Return the (X, Y) coordinate for the center point of the cell that contains the specified text.  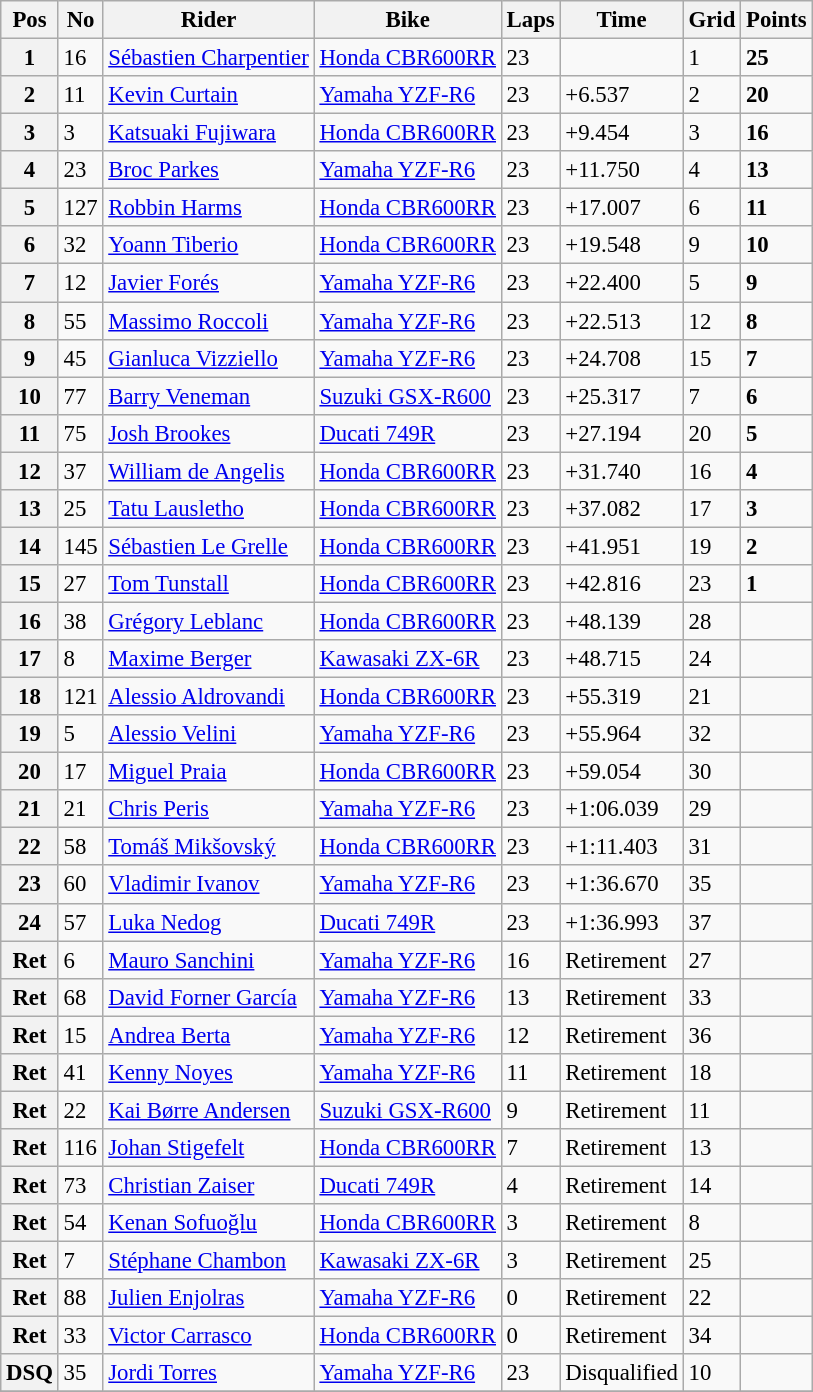
Massimo Roccoli (208, 321)
Johan Stigefelt (208, 1148)
55 (80, 321)
+22.513 (622, 321)
Stéphane Chambon (208, 1261)
Pos (30, 20)
Maxime Berger (208, 659)
29 (712, 809)
+17.007 (622, 208)
Josh Brookes (208, 433)
+6.537 (622, 95)
30 (712, 772)
Mauro Sanchini (208, 960)
+48.139 (622, 621)
Kenan Sofuoğlu (208, 1223)
+11.750 (622, 170)
Grid (712, 20)
+48.715 (622, 659)
57 (80, 922)
121 (80, 697)
Kenny Noyes (208, 1073)
+19.548 (622, 245)
145 (80, 546)
+25.317 (622, 396)
Vladimir Ivanov (208, 885)
Kevin Curtain (208, 95)
88 (80, 1298)
Barry Veneman (208, 396)
Javier Forés (208, 283)
No (80, 20)
Luka Nedog (208, 922)
127 (80, 208)
+31.740 (622, 471)
Kai Børre Andersen (208, 1110)
Laps (530, 20)
Christian Zaiser (208, 1185)
+27.194 (622, 433)
38 (80, 621)
75 (80, 433)
Tomáš Mikšovský (208, 847)
+59.054 (622, 772)
Jordi Torres (208, 1373)
+1:11.403 (622, 847)
Alessio Velini (208, 734)
Points (776, 20)
73 (80, 1185)
Bike (408, 20)
68 (80, 997)
Sébastien Charpentier (208, 58)
+24.708 (622, 358)
+9.454 (622, 133)
+41.951 (622, 546)
William de Angelis (208, 471)
+55.319 (622, 697)
Disqualified (622, 1373)
+22.400 (622, 283)
Miguel Praia (208, 772)
+1:06.039 (622, 809)
116 (80, 1148)
David Forner García (208, 997)
Victor Carrasco (208, 1336)
Chris Peris (208, 809)
Grégory Leblanc (208, 621)
+1:36.670 (622, 885)
Gianluca Vizziello (208, 358)
Robbin Harms (208, 208)
28 (712, 621)
Katsuaki Fujiwara (208, 133)
31 (712, 847)
Julien Enjolras (208, 1298)
34 (712, 1336)
Andrea Berta (208, 1035)
36 (712, 1035)
41 (80, 1073)
Sébastien Le Grelle (208, 546)
45 (80, 358)
+55.964 (622, 734)
58 (80, 847)
Yoann Tiberio (208, 245)
Tom Tunstall (208, 584)
Tatu Lausletho (208, 509)
60 (80, 885)
Rider (208, 20)
+42.816 (622, 584)
DSQ (30, 1373)
Time (622, 20)
Broc Parkes (208, 170)
Alessio Aldrovandi (208, 697)
77 (80, 396)
+37.082 (622, 509)
54 (80, 1223)
+1:36.993 (622, 922)
